Scan for the cell matching the given text and deliver its (X, Y) coordinate at center. 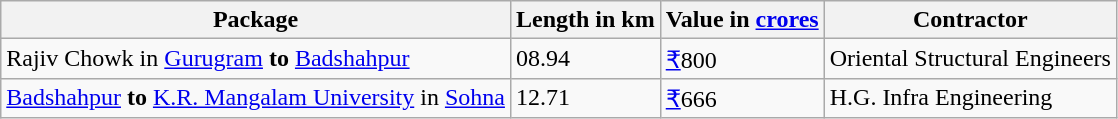
12.71 (585, 98)
Badshahpur to K.R. Mangalam University in Sohna (256, 98)
Value in crores (742, 20)
Contractor (970, 20)
Rajiv Chowk in Gurugram to Badshahpur (256, 59)
Length in km (585, 20)
₹800 (742, 59)
Oriental Structural Engineers (970, 59)
08.94 (585, 59)
H.G. Infra Engineering (970, 98)
₹666 (742, 98)
Package (256, 20)
